For the text-containing cell, return its midpoint in [X, Y] coordinate format. 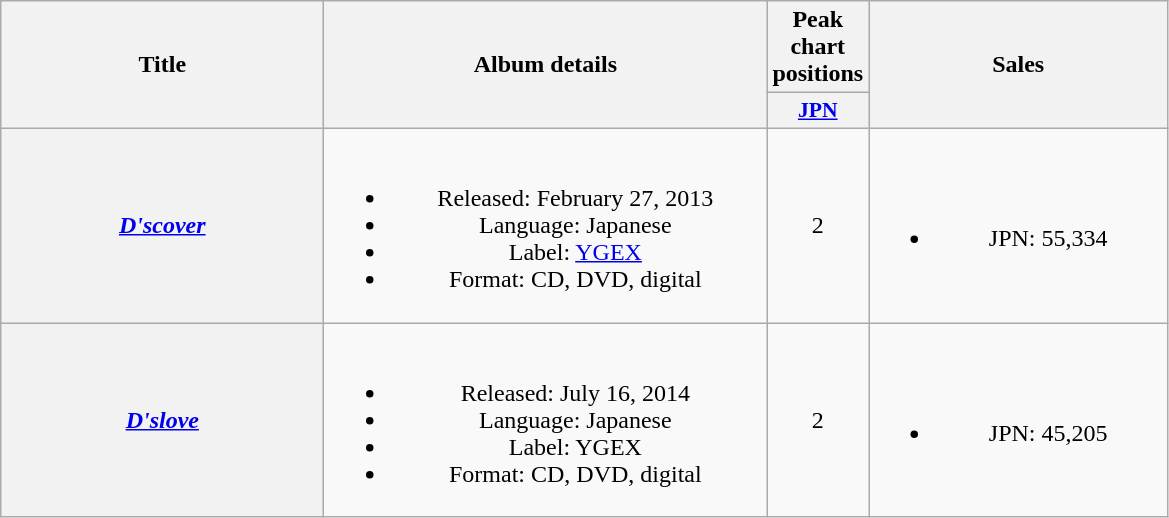
Peak chart positions [818, 47]
Sales [1018, 65]
Released: February 27, 2013Language: JapaneseLabel: YGEXFormat: CD, DVD, digital [546, 225]
JPN: 55,334 [1018, 225]
Title [162, 65]
JPN [818, 111]
JPN: 45,205 [1018, 419]
D'slove [162, 419]
D'scover [162, 225]
Album details [546, 65]
Released: July 16, 2014Language: JapaneseLabel: YGEXFormat: CD, DVD, digital [546, 419]
